Find where the given text appears and provide that cell's center as [X, Y] coordinate. 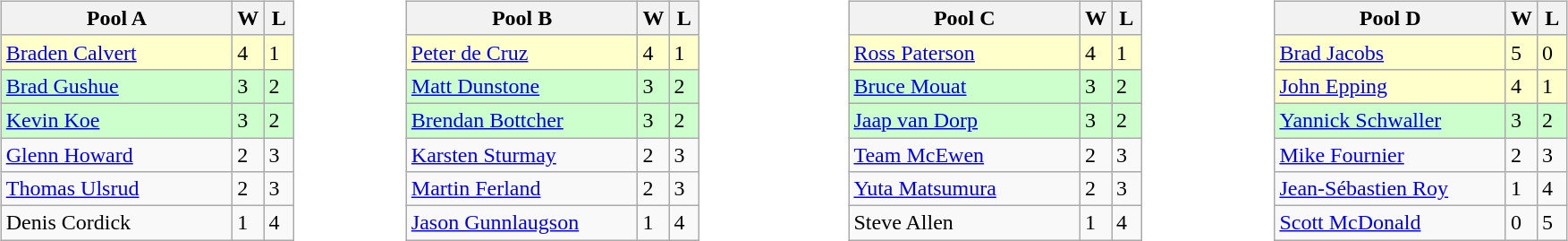
Team McEwen [964, 155]
Scott McDonald [1390, 223]
Brendan Bottcher [522, 120]
Jean-Sébastien Roy [1390, 189]
Martin Ferland [522, 189]
Jaap van Dorp [964, 120]
Jason Gunnlaugson [522, 223]
Glenn Howard [116, 155]
Brad Jacobs [1390, 52]
Braden Calvert [116, 52]
Pool B [522, 18]
Pool A [116, 18]
Bruce Mouat [964, 86]
Yuta Matsumura [964, 189]
Kevin Koe [116, 120]
Thomas Ulsrud [116, 189]
Steve Allen [964, 223]
Ross Paterson [964, 52]
Brad Gushue [116, 86]
Pool C [964, 18]
Yannick Schwaller [1390, 120]
Pool D [1390, 18]
Peter de Cruz [522, 52]
Mike Fournier [1390, 155]
Denis Cordick [116, 223]
John Epping [1390, 86]
Matt Dunstone [522, 86]
Karsten Sturmay [522, 155]
